Find where the given text appears and provide that cell's center as (X, Y) coordinate. 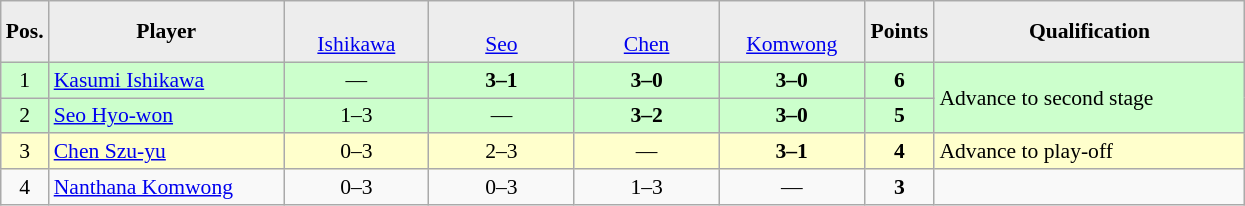
3–2 (646, 116)
Kasumi Ishikawa (166, 80)
Advance to play-off (1089, 152)
Seo (502, 32)
6 (899, 80)
5 (899, 116)
Nanthana Komwong (166, 187)
Points (899, 32)
1 (25, 80)
Chen Szu-yu (166, 152)
Pos. (25, 32)
Chen (646, 32)
Ishikawa (356, 32)
2–3 (502, 152)
Player (166, 32)
Qualification (1089, 32)
Advance to second stage (1089, 98)
2 (25, 116)
Komwong (792, 32)
Seo Hyo-won (166, 116)
